Capture the cell that displays the provided text and extract its [x, y] central coordinate. 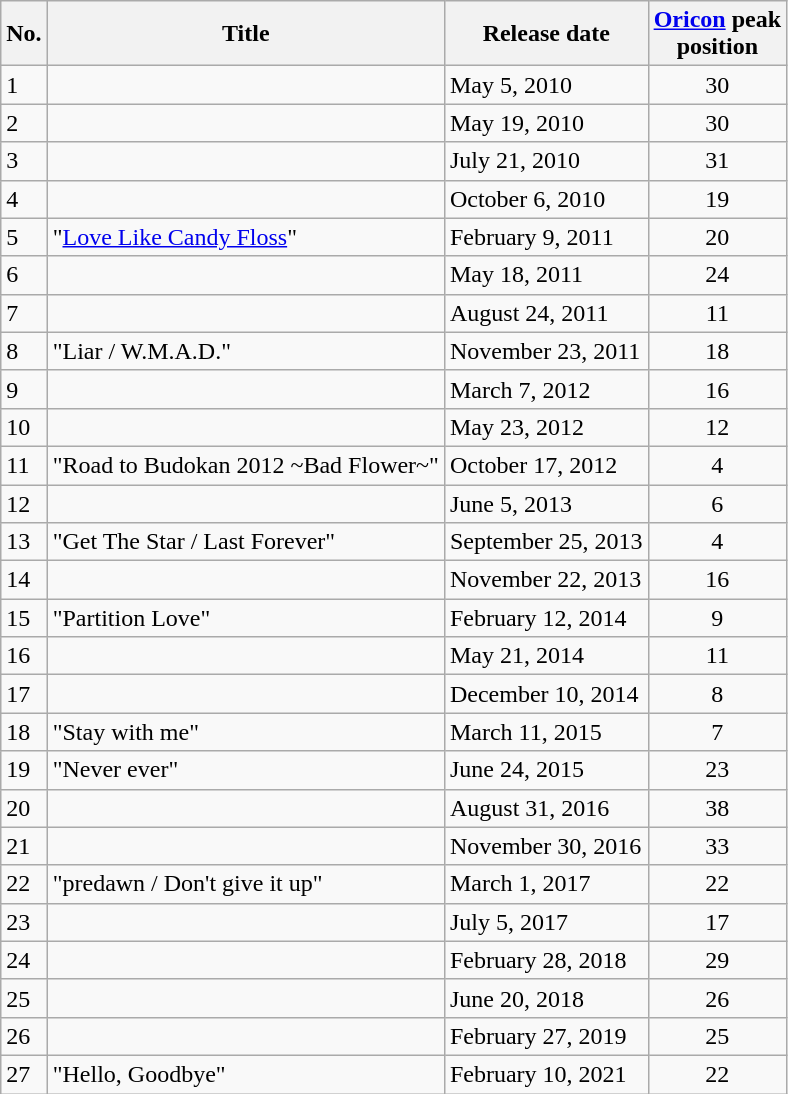
31 [717, 161]
May 19, 2010 [546, 123]
No. [24, 34]
1 [24, 85]
June 20, 2018 [546, 998]
July 5, 2017 [546, 922]
February 12, 2014 [546, 618]
"Road to Budokan 2012 ~Bad Flower~" [246, 465]
"Get The Star / Last Forever" [246, 542]
"predawn / Don't give it up" [246, 884]
October 6, 2010 [546, 199]
29 [717, 960]
November 30, 2016 [546, 846]
38 [717, 808]
21 [24, 846]
March 11, 2015 [546, 732]
"Stay with me" [246, 732]
"Love Like Candy Floss" [246, 237]
"Liar / W.M.A.D." [246, 351]
33 [717, 846]
May 23, 2012 [546, 427]
December 10, 2014 [546, 694]
November 22, 2013 [546, 580]
February 27, 2019 [546, 1036]
May 18, 2011 [546, 275]
10 [24, 427]
27 [24, 1074]
Release date [546, 34]
June 5, 2013 [546, 503]
2 [24, 123]
June 24, 2015 [546, 770]
March 7, 2012 [546, 389]
July 21, 2010 [546, 161]
February 9, 2011 [546, 237]
Title [246, 34]
October 17, 2012 [546, 465]
May 21, 2014 [546, 656]
"Hello, Goodbye" [246, 1074]
November 23, 2011 [546, 351]
February 10, 2021 [546, 1074]
August 24, 2011 [546, 313]
February 28, 2018 [546, 960]
"Never ever" [246, 770]
Oricon peakposition [717, 34]
"Partition Love" [246, 618]
15 [24, 618]
May 5, 2010 [546, 85]
3 [24, 161]
August 31, 2016 [546, 808]
5 [24, 237]
14 [24, 580]
March 1, 2017 [546, 884]
September 25, 2013 [546, 542]
13 [24, 542]
